Find where the given text appears and provide that cell's center as (x, y) coordinate. 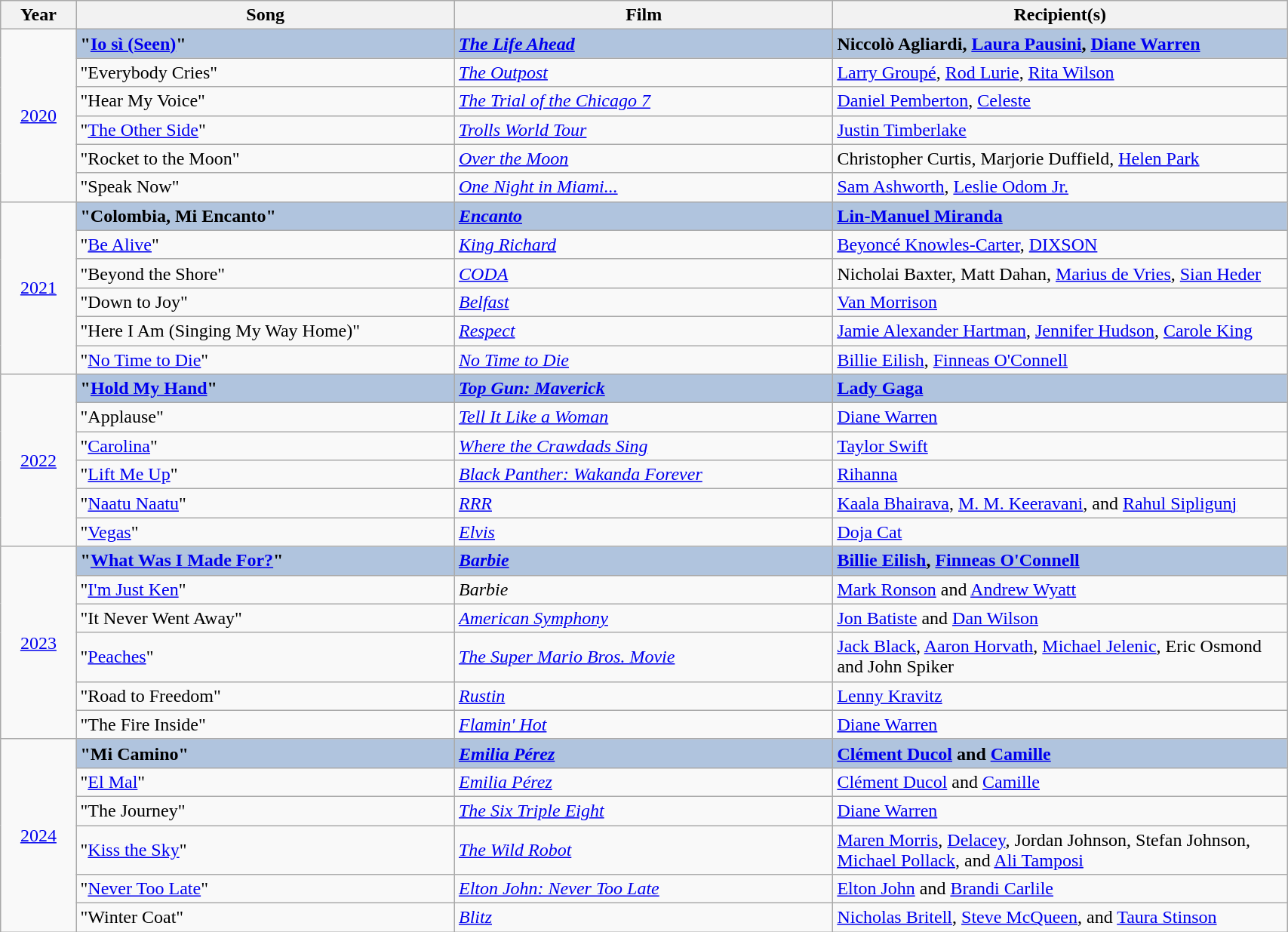
"I'm Just Ken" (266, 589)
"Mi Camino" (266, 753)
2023 (38, 643)
2020 (38, 115)
The Life Ahead (643, 44)
Elton John and Brandi Carlile (1060, 889)
"Down to Joy" (266, 302)
Trolls World Tour (643, 130)
"Rocket to the Moon" (266, 158)
Rihanna (1060, 475)
Film (643, 15)
"Here I Am (Singing My Way Home)" (266, 331)
"Io sì (Seen)" (266, 44)
"Peaches" (266, 657)
"Beyond the Shore" (266, 273)
2022 (38, 460)
Lady Gaga (1060, 389)
The Wild Robot (643, 850)
"Vegas" (266, 532)
2024 (38, 835)
"Everybody Cries" (266, 72)
Doja Cat (1060, 532)
Recipient(s) (1060, 15)
Over the Moon (643, 158)
Maren Morris, Delacey, Jordan Johnson, Stefan Johnson, Michael Pollack, and Ali Tamposi (1060, 850)
"Naatu Naatu" (266, 503)
"No Time to Die" (266, 360)
"What Was I Made For?" (266, 561)
Jamie Alexander Hartman, Jennifer Hudson, Carole King (1060, 331)
Lin-Manuel Miranda (1060, 216)
Belfast (643, 302)
Beyoncé Knowles-Carter, DIXSON (1060, 245)
The Six Triple Eight (643, 811)
Jon Batiste and Dan Wilson (1060, 618)
Niccolò Agliardi, Laura Pausini, Diane Warren (1060, 44)
Justin Timberlake (1060, 130)
The Outpost (643, 72)
Rustin (643, 696)
"El Mal" (266, 782)
Mark Ronson and Andrew Wyatt (1060, 589)
"The Journey" (266, 811)
Flamin' Hot (643, 724)
Blitz (643, 918)
"Hear My Voice" (266, 101)
"Hold My Hand" (266, 389)
"Kiss the Sky" (266, 850)
"Road to Freedom" (266, 696)
Year (38, 15)
One Night in Miami... (643, 187)
"Lift Me Up" (266, 475)
"Speak Now" (266, 187)
Elton John: Never Too Late (643, 889)
The Trial of the Chicago 7 (643, 101)
Elvis (643, 532)
The Super Mario Bros. Movie (643, 657)
Larry Groupé, Rod Lurie, Rita Wilson (1060, 72)
"Never Too Late" (266, 889)
Black Panther: Wakanda Forever (643, 475)
Daniel Pemberton, Celeste (1060, 101)
Nicholai Baxter, Matt Dahan, Marius de Vries, Sian Heder (1060, 273)
Christopher Curtis, Marjorie Duffield, Helen Park (1060, 158)
Where the Crawdads Sing (643, 446)
American Symphony (643, 618)
"Applause" (266, 417)
No Time to Die (643, 360)
"The Fire Inside" (266, 724)
Top Gun: Maverick (643, 389)
Jack Black, Aaron Horvath, Michael Jelenic, Eric Osmond and John Spiker (1060, 657)
"Colombia, Mi Encanto" (266, 216)
RRR (643, 503)
Encanto (643, 216)
"The Other Side" (266, 130)
"Winter Coat" (266, 918)
King Richard (643, 245)
Nicholas Britell, Steve McQueen, and Taura Stinson (1060, 918)
Tell It Like a Woman (643, 417)
CODA (643, 273)
Song (266, 15)
"It Never Went Away" (266, 618)
Respect (643, 331)
Lenny Kravitz (1060, 696)
Taylor Swift (1060, 446)
Sam Ashworth, Leslie Odom Jr. (1060, 187)
"Carolina" (266, 446)
2021 (38, 288)
"Be Alive" (266, 245)
Kaala Bhairava, M. M. Keeravani, and Rahul Sipligunj (1060, 503)
Van Morrison (1060, 302)
